Return the [X, Y] coordinate for the center point of the cell that contains the specified text.  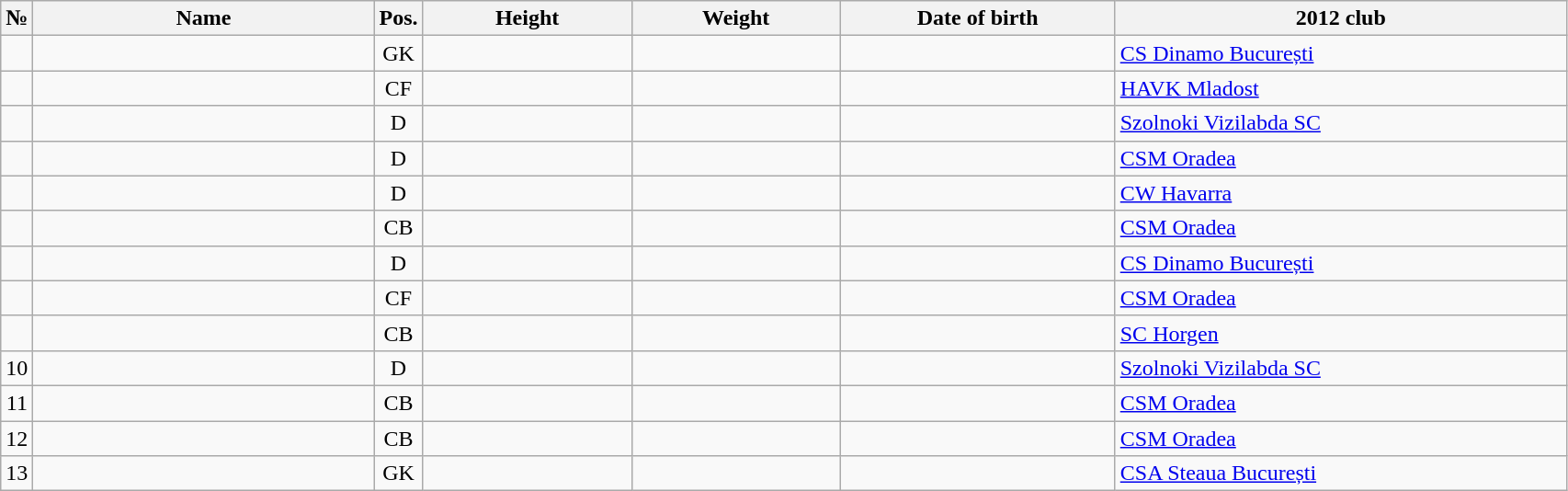
Name [204, 18]
Pos. [399, 18]
CW Havarra [1340, 193]
SC Horgen [1340, 333]
CSA Steaua București [1340, 474]
13 [17, 474]
2012 club [1340, 18]
11 [17, 403]
10 [17, 368]
HAVK Mladost [1340, 88]
№ [17, 18]
Height [528, 18]
12 [17, 439]
Date of birth [978, 18]
Weight [735, 18]
